Locate the cell with the specified text and output its [x, y] center coordinate. 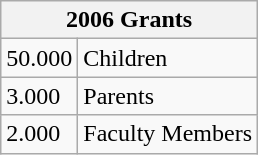
50.000 [40, 58]
Parents [168, 96]
2.000 [40, 134]
2006 Grants [130, 20]
Children [168, 58]
Faculty Members [168, 134]
3.000 [40, 96]
